From the cell containing the given text, extract its center point as (x, y) coordinate. 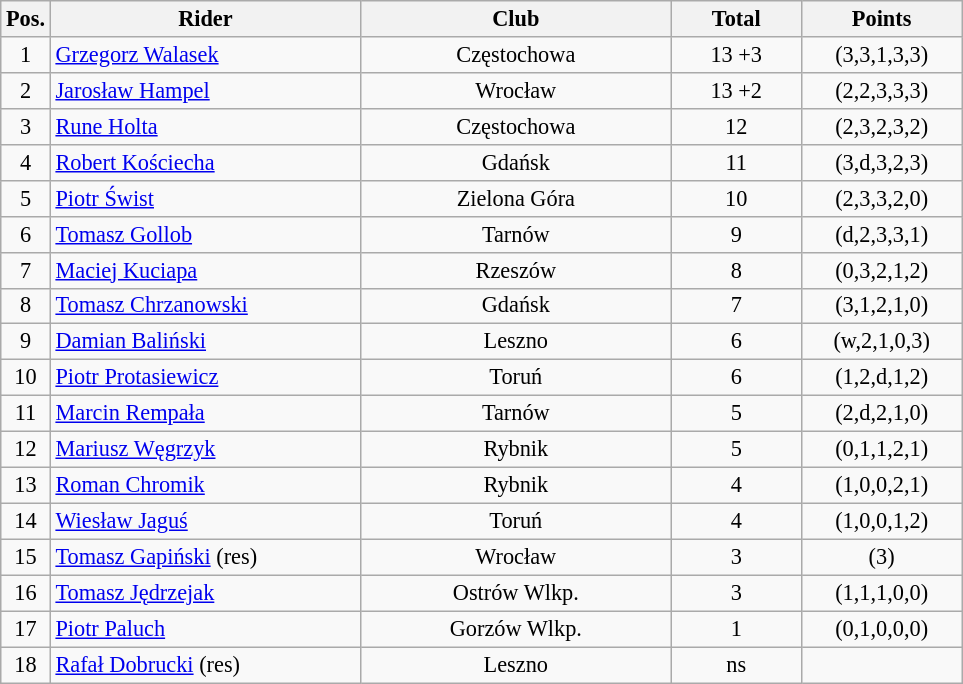
2 (26, 90)
(1,2,d,1,2) (881, 378)
ns (736, 665)
Damian Baliński (205, 342)
Club (516, 19)
(2,3,2,3,2) (881, 126)
(0,1,1,2,1) (881, 450)
Rider (205, 19)
(3,3,1,3,3) (881, 55)
13 +2 (736, 90)
Mariusz Węgrzyk (205, 450)
(0,3,2,1,2) (881, 270)
14 (26, 521)
Rzeszów (516, 270)
Grzegorz Walasek (205, 55)
Tomasz Jędrzejak (205, 593)
16 (26, 593)
Rafał Dobrucki (res) (205, 665)
(3,1,2,1,0) (881, 306)
Rune Holta (205, 126)
Zielona Góra (516, 198)
Jarosław Hampel (205, 90)
(2,d,2,1,0) (881, 414)
Maciej Kuciapa (205, 270)
Tomasz Gollob (205, 234)
Points (881, 19)
Tomasz Chrzanowski (205, 306)
Pos. (26, 19)
Tomasz Gapiński (res) (205, 557)
15 (26, 557)
Roman Chromik (205, 485)
(d,2,3,3,1) (881, 234)
Wiesław Jaguś (205, 521)
(1,0,0,2,1) (881, 485)
Total (736, 19)
(2,2,3,3,3) (881, 90)
(3) (881, 557)
Ostrów Wlkp. (516, 593)
Gorzów Wlkp. (516, 629)
(w,2,1,0,3) (881, 342)
Piotr Paluch (205, 629)
Piotr Protasiewicz (205, 378)
(1,1,1,0,0) (881, 593)
13 +3 (736, 55)
18 (26, 665)
Marcin Rempała (205, 414)
(3,d,3,2,3) (881, 162)
Piotr Świst (205, 198)
(0,1,0,0,0) (881, 629)
(2,3,3,2,0) (881, 198)
Robert Kościecha (205, 162)
13 (26, 485)
17 (26, 629)
(1,0,0,1,2) (881, 521)
